Scan for the cell matching the given text and deliver its (X, Y) coordinate at center. 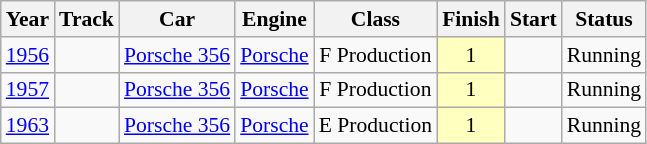
Status (604, 19)
Car (177, 19)
Engine (274, 19)
1957 (28, 90)
Year (28, 19)
Finish (471, 19)
Class (376, 19)
1956 (28, 55)
1963 (28, 126)
Track (86, 19)
E Production (376, 126)
Start (534, 19)
